Return (x, y) of the center of cell containing provided text 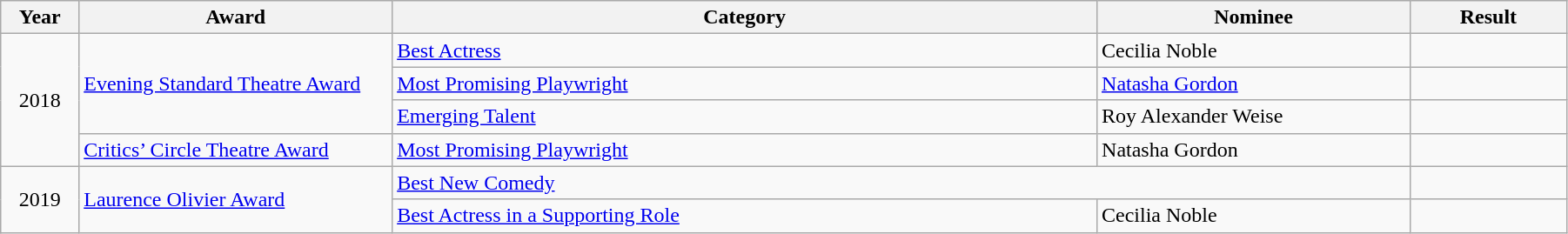
Best Actress (745, 50)
Roy Alexander Weise (1254, 117)
2018 (40, 100)
Category (745, 17)
Critics’ Circle Theatre Award (236, 150)
Emerging Talent (745, 117)
Best Actress in a Supporting Role (745, 216)
Laurence Olivier Award (236, 199)
Evening Standard Theatre Award (236, 84)
Award (236, 17)
Year (40, 17)
Result (1488, 17)
Best New Comedy (901, 183)
Nominee (1254, 17)
2019 (40, 199)
